From the cell containing the given text, extract its center point as [X, Y] coordinate. 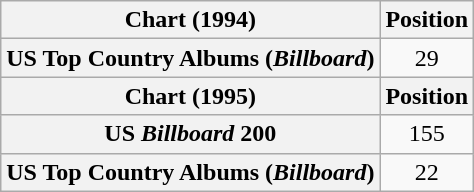
Chart (1995) [190, 96]
22 [427, 172]
Chart (1994) [190, 20]
US Billboard 200 [190, 134]
155 [427, 134]
29 [427, 58]
